Scan for the cell matching the given text and deliver its [X, Y] coordinate at center. 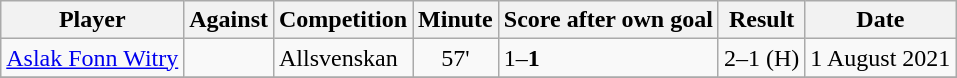
Competition [342, 20]
Minute [456, 20]
Allsvenskan [342, 58]
Aslak Fonn Witry [92, 58]
57' [456, 58]
Player [92, 20]
1–1 [608, 58]
Result [761, 20]
Score after own goal [608, 20]
1 August 2021 [880, 58]
2–1 (H) [761, 58]
Against [229, 20]
Date [880, 20]
